From the cell containing the given text, extract its center point as (x, y) coordinate. 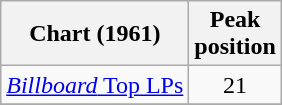
Chart (1961) (95, 34)
21 (235, 85)
Peakposition (235, 34)
Billboard Top LPs (95, 85)
